Return [X, Y] of the center of cell containing provided text 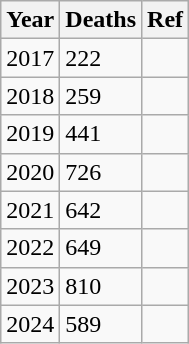
441 [101, 134]
2023 [30, 286]
649 [101, 248]
2020 [30, 172]
2021 [30, 210]
642 [101, 210]
2017 [30, 58]
2022 [30, 248]
2018 [30, 96]
Deaths [101, 20]
222 [101, 58]
259 [101, 96]
589 [101, 324]
726 [101, 172]
2024 [30, 324]
Year [30, 20]
Ref [166, 20]
810 [101, 286]
2019 [30, 134]
